Provide the (X, Y) coordinate of the cell's center where the given text is located.  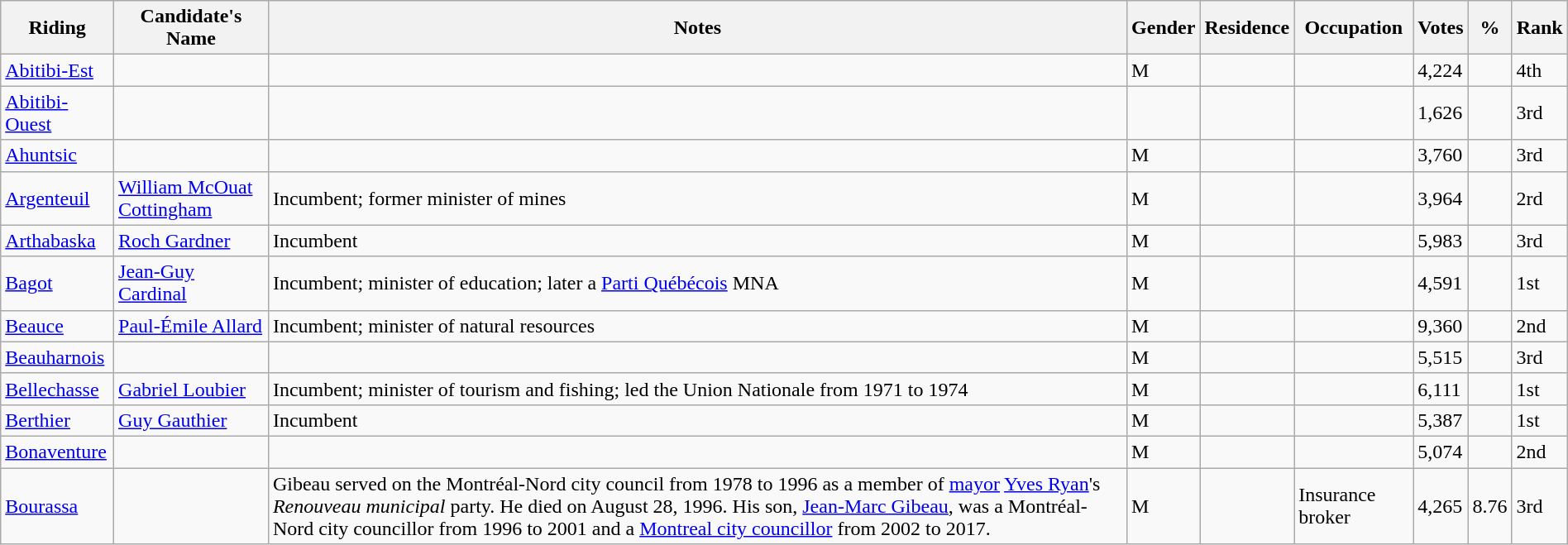
Guy Gauthier (192, 420)
4,591 (1441, 283)
Bagot (58, 283)
Incumbent; minister of tourism and fishing; led the Union Nationale from 1971 to 1974 (697, 389)
Riding (58, 28)
Incumbent; minister of education; later a Parti Québécois MNA (697, 283)
Beauharnois (58, 357)
Roch Gardner (192, 241)
Candidate's Name (192, 28)
5,983 (1441, 241)
2rd (1540, 198)
Abitibi-Ouest (58, 112)
Occupation (1354, 28)
Bellechasse (58, 389)
3,964 (1441, 198)
Jean-Guy Cardinal (192, 283)
3,760 (1441, 155)
6,111 (1441, 389)
Bonaventure (58, 452)
Ahuntsic (58, 155)
% (1490, 28)
8.76 (1490, 506)
Rank (1540, 28)
4,265 (1441, 506)
William McOuat Cottingham (192, 198)
4th (1540, 70)
Abitibi-Est (58, 70)
5,074 (1441, 452)
Beauce (58, 326)
Notes (697, 28)
Bourassa (58, 506)
Votes (1441, 28)
5,387 (1441, 420)
4,224 (1441, 70)
Gender (1164, 28)
Arthabaska (58, 241)
Residence (1247, 28)
Incumbent; former minister of mines (697, 198)
Argenteuil (58, 198)
5,515 (1441, 357)
9,360 (1441, 326)
Paul-Émile Allard (192, 326)
1,626 (1441, 112)
Gabriel Loubier (192, 389)
Insurance broker (1354, 506)
Berthier (58, 420)
Incumbent; minister of natural resources (697, 326)
